From the cell containing the given text, extract its center point as (X, Y) coordinate. 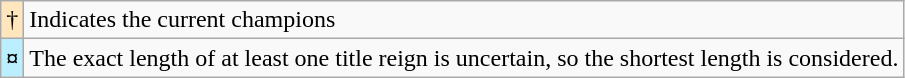
¤ (12, 58)
† (12, 20)
Indicates the current champions (464, 20)
The exact length of at least one title reign is uncertain, so the shortest length is considered. (464, 58)
